Provide the [X, Y] coordinate of the cell's center where the given text is located.  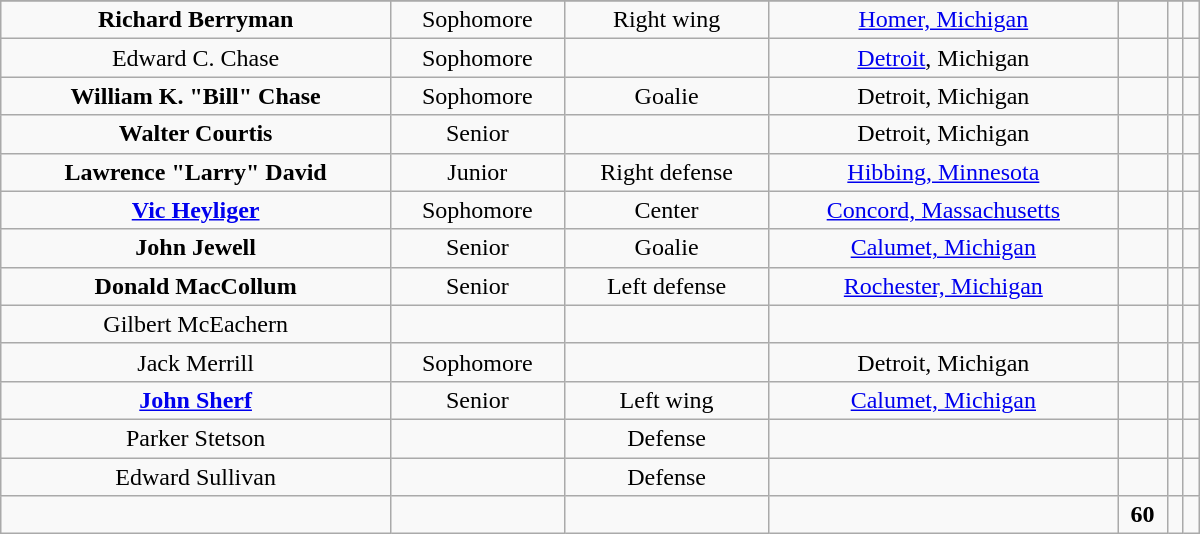
Left defense [666, 286]
Edward Sullivan [196, 477]
Parker Stetson [196, 438]
William K. "Bill" Chase [196, 96]
Center [666, 210]
Rochester, Michigan [944, 286]
Right wing [666, 20]
Hibbing, Minnesota [944, 172]
Donald MacCollum [196, 286]
Concord, Massachusetts [944, 210]
John Jewell [196, 248]
Junior [477, 172]
Homer, Michigan [944, 20]
Right defense [666, 172]
Left wing [666, 400]
Edward C. Chase [196, 58]
Walter Courtis [196, 134]
John Sherf [196, 400]
Richard Berryman [196, 20]
60 [1143, 515]
Lawrence "Larry" David [196, 172]
Gilbert McEachern [196, 324]
Vic Heyliger [196, 210]
Jack Merrill [196, 362]
